Detect which cell encompasses the target text, then output its [x, y] center coordinate. 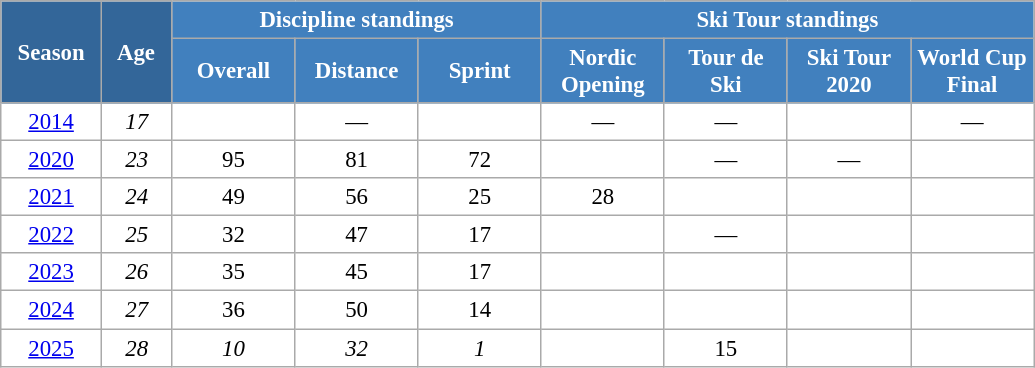
World CupFinal [972, 72]
50 [356, 310]
Distance [356, 72]
2023 [52, 273]
2020 [52, 160]
27 [136, 310]
NordicOpening [602, 72]
2021 [52, 197]
2014 [52, 122]
Discipline standings [356, 20]
Tour deSki [726, 72]
23 [136, 160]
Sprint [480, 72]
26 [136, 273]
10 [234, 348]
72 [480, 160]
56 [356, 197]
Ski Tour standings [787, 20]
49 [234, 197]
95 [234, 160]
Age [136, 52]
35 [234, 273]
2022 [52, 235]
2025 [52, 348]
14 [480, 310]
81 [356, 160]
1 [480, 348]
24 [136, 197]
15 [726, 348]
Season [52, 52]
2024 [52, 310]
45 [356, 273]
36 [234, 310]
47 [356, 235]
Ski Tour2020 [848, 72]
Overall [234, 72]
